Determine the [X, Y] coordinate at the center of the cell enclosing the given text.  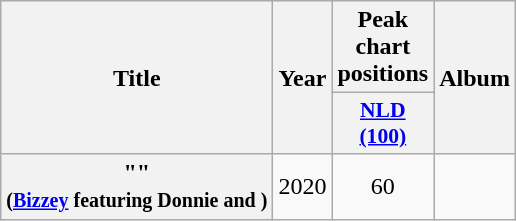
Peak chart positions [383, 47]
""(Bizzey featuring Donnie and ) [137, 186]
2020 [302, 186]
60 [383, 186]
Year [302, 78]
Album [475, 78]
NLD(100) [383, 124]
Title [137, 78]
